Scan for the cell matching the given text and deliver its [x, y] coordinate at center. 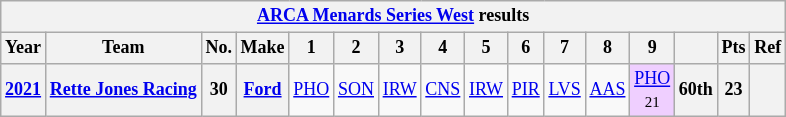
Rette Jones Racing [123, 90]
4 [443, 48]
9 [652, 48]
Make [262, 48]
Ref [768, 48]
PHO21 [652, 90]
7 [564, 48]
23 [734, 90]
Ford [262, 90]
8 [608, 48]
Pts [734, 48]
2 [356, 48]
ARCA Menards Series West results [394, 16]
2021 [24, 90]
5 [486, 48]
3 [400, 48]
30 [218, 90]
LVS [564, 90]
Year [24, 48]
6 [526, 48]
60th [696, 90]
PHO [312, 90]
PIR [526, 90]
No. [218, 48]
CNS [443, 90]
1 [312, 48]
AAS [608, 90]
Team [123, 48]
SON [356, 90]
